Find where the given text appears and provide that cell's center as (x, y) coordinate. 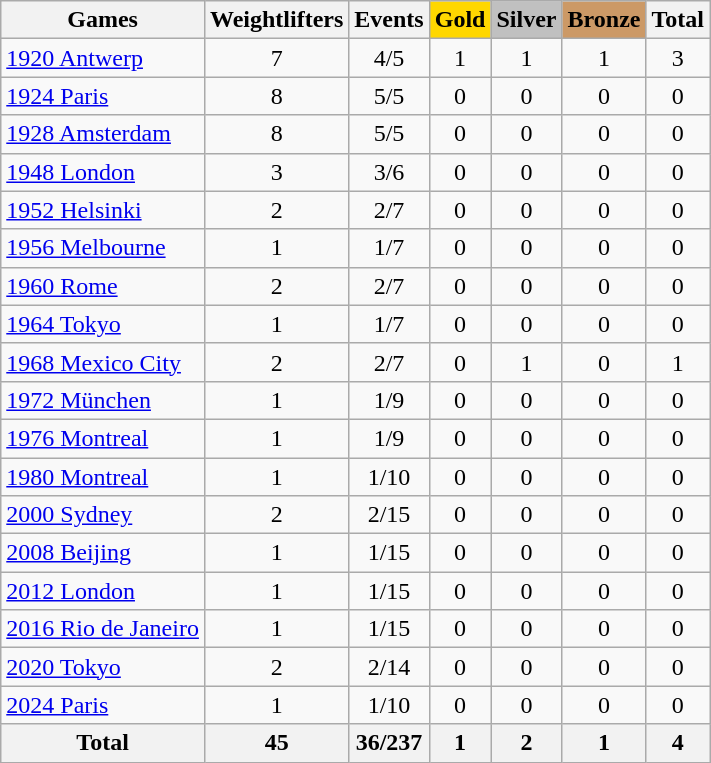
1948 London (103, 172)
Weightlifters (276, 20)
4 (678, 743)
2016 Rio de Janeiro (103, 629)
Events (389, 20)
1968 Mexico City (103, 362)
2020 Tokyo (103, 667)
1980 Montreal (103, 477)
1956 Melbourne (103, 248)
2008 Beijing (103, 553)
Silver (526, 20)
45 (276, 743)
4/5 (389, 58)
1976 Montreal (103, 438)
1928 Amsterdam (103, 134)
2012 London (103, 591)
7 (276, 58)
2024 Paris (103, 705)
Gold (460, 20)
Bronze (604, 20)
36/237 (389, 743)
1920 Antwerp (103, 58)
2/15 (389, 515)
1952 Helsinki (103, 210)
2/14 (389, 667)
1924 Paris (103, 96)
1972 München (103, 400)
Games (103, 20)
3/6 (389, 172)
2000 Sydney (103, 515)
1964 Tokyo (103, 324)
1960 Rome (103, 286)
